Scan for the cell matching the given text and deliver its (X, Y) coordinate at center. 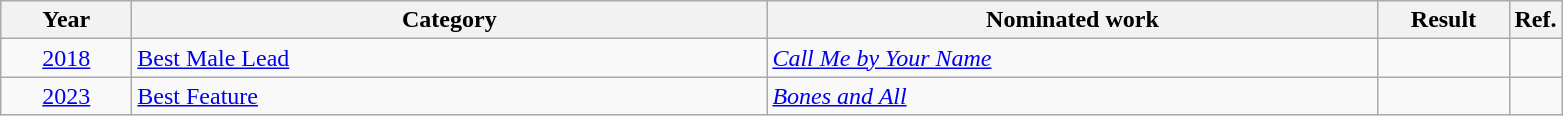
Bones and All (1072, 96)
Best Feature (450, 96)
2018 (66, 58)
Result (1444, 20)
Best Male Lead (450, 58)
Ref. (1536, 20)
Call Me by Your Name (1072, 58)
Nominated work (1072, 20)
Category (450, 20)
2023 (66, 96)
Year (66, 20)
